Capture the cell that displays the provided text and extract its [X, Y] central coordinate. 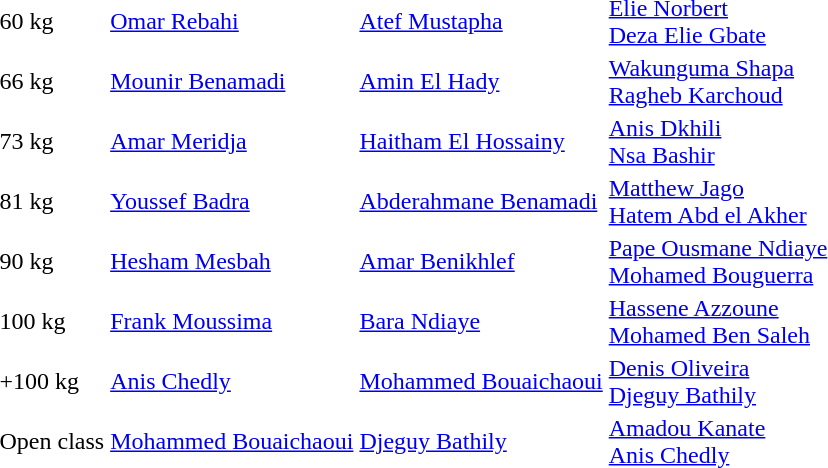
Mohammed Bouaichaoui [481, 382]
Abderahmane Benamadi [481, 202]
Bara Ndiaye [481, 322]
Amar Meridja [232, 142]
Youssef Badra [232, 202]
Amin El Hady [481, 82]
Frank Moussima [232, 322]
Haitham El Hossainy [481, 142]
Mounir Benamadi [232, 82]
Hesham Mesbah [232, 262]
Anis Chedly [232, 382]
Amar Benikhlef [481, 262]
